Detect which cell encompasses the target text, then output its (X, Y) center coordinate. 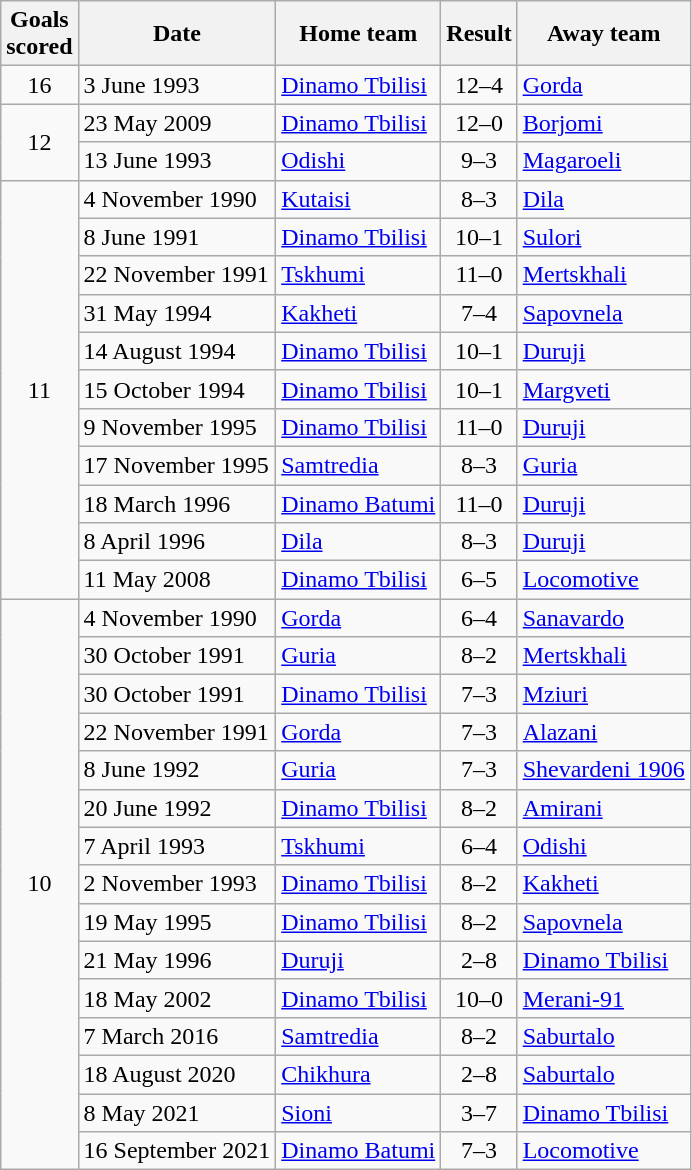
12–0 (479, 123)
8 May 2021 (177, 1113)
3–7 (479, 1113)
18 August 2020 (177, 1074)
10–0 (479, 998)
12–4 (479, 85)
9 November 1995 (177, 427)
21 May 1996 (177, 960)
Sanavardo (604, 618)
Alazani (604, 732)
7 March 2016 (177, 1036)
16 September 2021 (177, 1151)
Merani-91 (604, 998)
7–4 (479, 313)
9–3 (479, 161)
Date (177, 34)
10 (40, 884)
2 November 1993 (177, 884)
Shevardeni 1906 (604, 770)
19 May 1995 (177, 922)
31 May 1994 (177, 313)
11 (40, 390)
18 May 2002 (177, 998)
17 November 1995 (177, 465)
8 April 1996 (177, 542)
Kutaisi (358, 199)
Magaroeli (604, 161)
12 (40, 142)
Chikhura (358, 1074)
11 May 2008 (177, 580)
3 June 1993 (177, 85)
Result (479, 34)
Sioni (358, 1113)
14 August 1994 (177, 351)
23 May 2009 (177, 123)
Away team (604, 34)
18 March 1996 (177, 503)
7 April 1993 (177, 846)
20 June 1992 (177, 808)
16 (40, 85)
Mziuri (604, 694)
8 June 1991 (177, 237)
Sulori (604, 237)
6–5 (479, 580)
Borjomi (604, 123)
Home team (358, 34)
13 June 1993 (177, 161)
8 June 1992 (177, 770)
Goals scored (40, 34)
Margveti (604, 389)
Amirani (604, 808)
15 October 1994 (177, 389)
